Find where the given text appears and provide that cell's center as (x, y) coordinate. 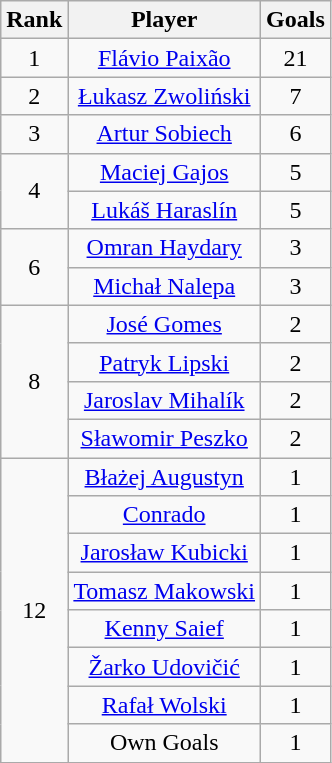
Jarosław Kubicki (164, 553)
Žarko Udovičić (164, 667)
Sławomir Peszko (164, 438)
Lukáš Haraslín (164, 210)
Player (164, 20)
8 (34, 381)
Michał Nalepa (164, 286)
Błażej Augustyn (164, 477)
Rank (34, 20)
Omran Haydary (164, 248)
21 (296, 58)
4 (34, 191)
Own Goals (164, 743)
Rafał Wolski (164, 705)
Conrado (164, 515)
José Gomes (164, 324)
Tomasz Makowski (164, 591)
Maciej Gajos (164, 172)
Flávio Paixão (164, 58)
Artur Sobiech (164, 134)
Kenny Saief (164, 629)
Patryk Lipski (164, 362)
Jaroslav Mihalík (164, 400)
Łukasz Zwoliński (164, 96)
7 (296, 96)
12 (34, 610)
Goals (296, 20)
